Extract the (X, Y) coordinate from the center of the cell holding the provided text.  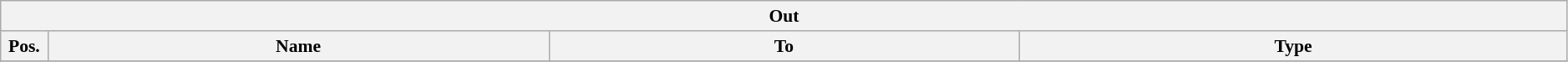
Name (298, 46)
Pos. (24, 46)
Type (1293, 46)
To (784, 46)
Out (784, 16)
